Search for the cell housing the specified text and yield its [x, y] center coordinate. 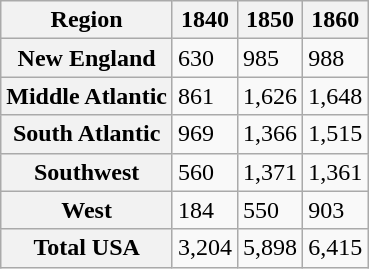
1,626 [270, 96]
861 [204, 96]
550 [270, 210]
630 [204, 58]
985 [270, 58]
1860 [336, 20]
6,415 [336, 248]
1,366 [270, 134]
Total USA [87, 248]
1850 [270, 20]
3,204 [204, 248]
1,361 [336, 172]
1840 [204, 20]
1,371 [270, 172]
South Atlantic [87, 134]
560 [204, 172]
1,648 [336, 96]
Region [87, 20]
903 [336, 210]
Southwest [87, 172]
New England [87, 58]
184 [204, 210]
969 [204, 134]
Middle Atlantic [87, 96]
West [87, 210]
5,898 [270, 248]
988 [336, 58]
1,515 [336, 134]
